Search for the cell housing the specified text and yield its (X, Y) center coordinate. 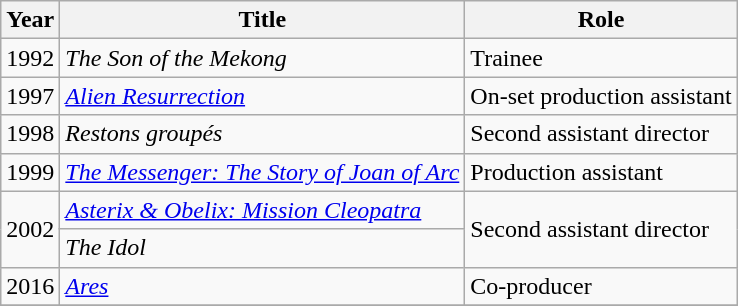
The Son of the Mekong (262, 58)
On-set production assistant (601, 96)
The Idol (262, 248)
Asterix & Obelix: Mission Cleopatra (262, 210)
2016 (30, 286)
2002 (30, 229)
Production assistant (601, 172)
Year (30, 20)
1992 (30, 58)
1998 (30, 134)
1997 (30, 96)
Role (601, 20)
1999 (30, 172)
Title (262, 20)
Trainee (601, 58)
The Messenger: The Story of Joan of Arc (262, 172)
Co-producer (601, 286)
Restons groupés (262, 134)
Ares (262, 286)
Alien Resurrection (262, 96)
